Locate the cell with the specified text and output its [x, y] center coordinate. 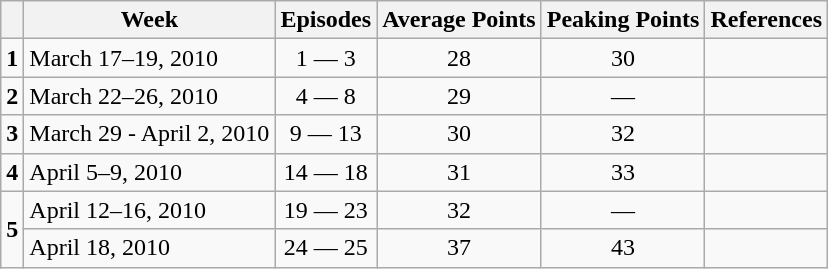
References [766, 20]
March 29 - April 2, 2010 [150, 134]
4 [12, 172]
April 5–9, 2010 [150, 172]
1 [12, 58]
April 12–16, 2010 [150, 210]
24 — 25 [326, 248]
2 [12, 96]
19 — 23 [326, 210]
4 — 8 [326, 96]
March 22–26, 2010 [150, 96]
14 — 18 [326, 172]
Week [150, 20]
29 [460, 96]
5 [12, 229]
March 17–19, 2010 [150, 58]
31 [460, 172]
43 [623, 248]
3 [12, 134]
April 18, 2010 [150, 248]
28 [460, 58]
Episodes [326, 20]
37 [460, 248]
Average Points [460, 20]
9 — 13 [326, 134]
1 — 3 [326, 58]
33 [623, 172]
Peaking Points [623, 20]
